Locate the cell with the specified text and output its [X, Y] center coordinate. 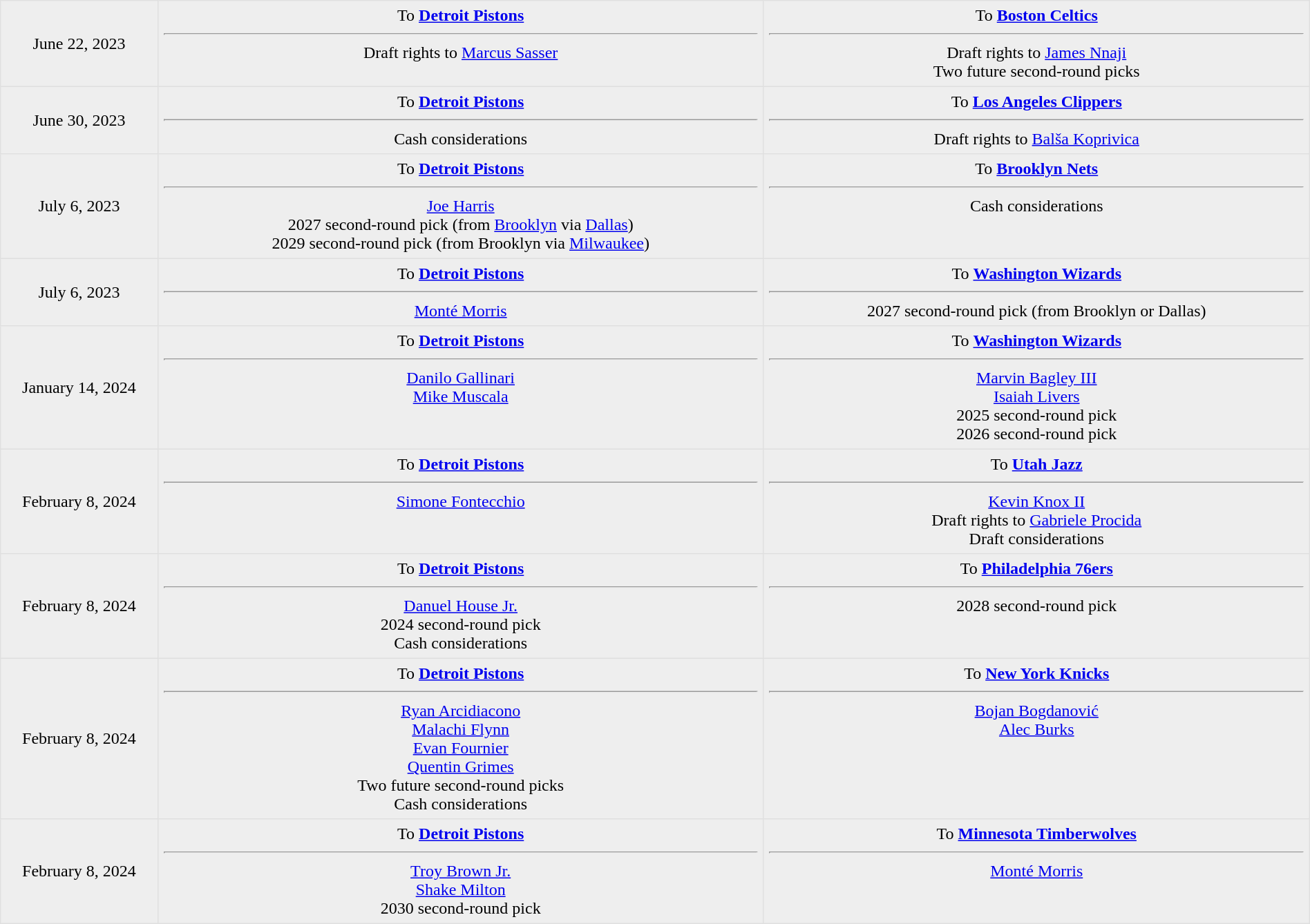
To Detroit Pistons Ryan Arcidiacono Malachi Flynn Evan Fournier Quentin GrimesTwo future second-round picksCash considerations [460, 738]
To Utah Jazz Kevin Knox IIDraft rights to Gabriele ProcidaDraft considerations [1036, 501]
June 22, 2023 [79, 44]
To Boston CelticsDraft rights to James NnajiTwo future second-round picks [1036, 44]
To Los Angeles ClippersDraft rights to Balša Koprivica [1036, 120]
To Philadelphia 76ers2028 second-round pick [1036, 606]
To New York Knicks Bojan Bogdanović Alec Burks [1036, 738]
To Detroit Pistons Troy Brown Jr. Shake Milton2030 second-round pick [460, 872]
January 14, 2024 [79, 387]
To Detroit PistonsCash considerations [460, 120]
To Detroit Pistons Danuel House Jr.2024 second-round pickCash considerations [460, 606]
To Detroit Pistons Joe Harris2027 second-round pick (from Brooklyn via Dallas)2029 second-round pick (from Brooklyn via Milwaukee) [460, 206]
To Minnesota Timberwolves Monté Morris [1036, 872]
To Detroit Pistons Danilo Gallinari Mike Muscala [460, 387]
To Brooklyn NetsCash considerations [1036, 206]
To Washington Wizards2027 second-round pick (from Brooklyn or Dallas) [1036, 292]
To Washington Wizards Marvin Bagley III Isaiah Livers2025 second-round pick2026 second-round pick [1036, 387]
To Detroit Pistons Simone Fontecchio [460, 501]
To Detroit PistonsDraft rights to Marcus Sasser [460, 44]
June 30, 2023 [79, 120]
To Detroit Pistons Monté Morris [460, 292]
